Return (X, Y) of the center of cell containing provided text 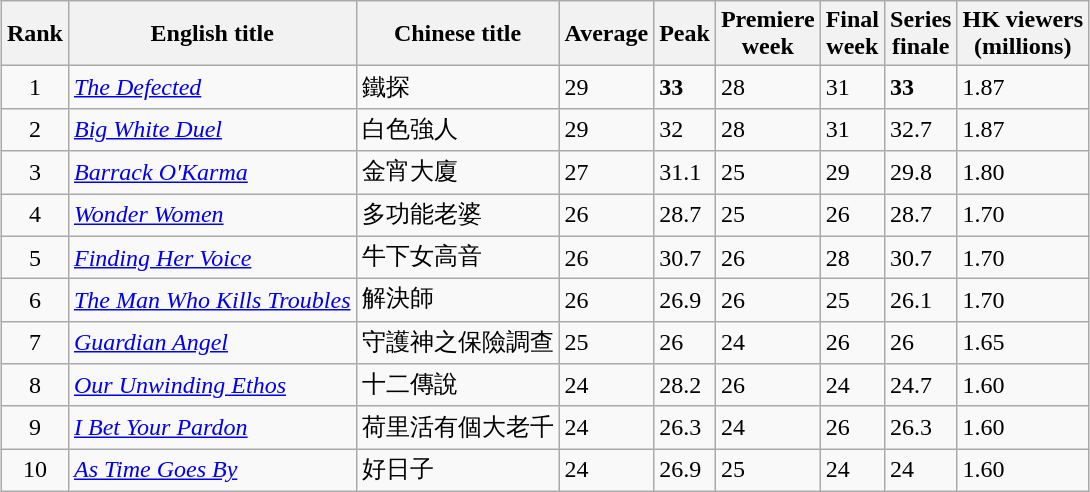
24.7 (921, 386)
The Defected (212, 88)
8 (34, 386)
Barrack O'Karma (212, 172)
5 (34, 258)
4 (34, 216)
Finding Her Voice (212, 258)
As Time Goes By (212, 470)
28.2 (685, 386)
好日子 (458, 470)
27 (606, 172)
解決師 (458, 300)
10 (34, 470)
金宵大廈 (458, 172)
Peak (685, 34)
32 (685, 130)
1 (34, 88)
十二傳說 (458, 386)
Rank (34, 34)
1.65 (1023, 342)
I Bet Your Pardon (212, 428)
29.8 (921, 172)
9 (34, 428)
31.1 (685, 172)
Wonder Women (212, 216)
3 (34, 172)
Guardian Angel (212, 342)
26.1 (921, 300)
鐵探 (458, 88)
多功能老婆 (458, 216)
6 (34, 300)
Seriesfinale (921, 34)
The Man Who Kills Troubles (212, 300)
7 (34, 342)
守護神之保險調查 (458, 342)
HK viewers(millions) (1023, 34)
Average (606, 34)
Our Unwinding Ethos (212, 386)
Premiereweek (768, 34)
白色強人 (458, 130)
Chinese title (458, 34)
Finalweek (852, 34)
Big White Duel (212, 130)
32.7 (921, 130)
1.80 (1023, 172)
English title (212, 34)
荷里活有個大老千 (458, 428)
牛下女高音 (458, 258)
2 (34, 130)
